Detect which cell encompasses the target text, then output its (X, Y) center coordinate. 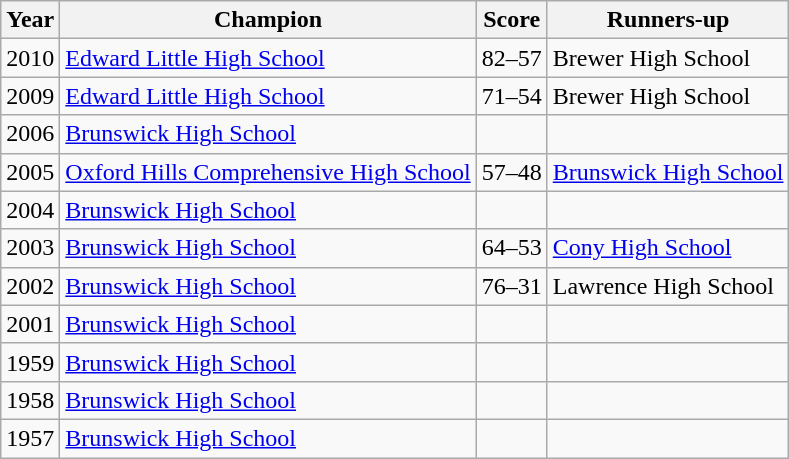
2005 (30, 172)
2004 (30, 210)
2003 (30, 248)
71–54 (512, 96)
2010 (30, 58)
76–31 (512, 286)
Cony High School (668, 248)
1959 (30, 362)
1957 (30, 438)
2001 (30, 324)
82–57 (512, 58)
2006 (30, 134)
Runners-up (668, 20)
2002 (30, 286)
Lawrence High School (668, 286)
1958 (30, 400)
57–48 (512, 172)
Year (30, 20)
Champion (268, 20)
2009 (30, 96)
Score (512, 20)
Oxford Hills Comprehensive High School (268, 172)
64–53 (512, 248)
